From the cell containing the given text, extract its center point as (X, Y) coordinate. 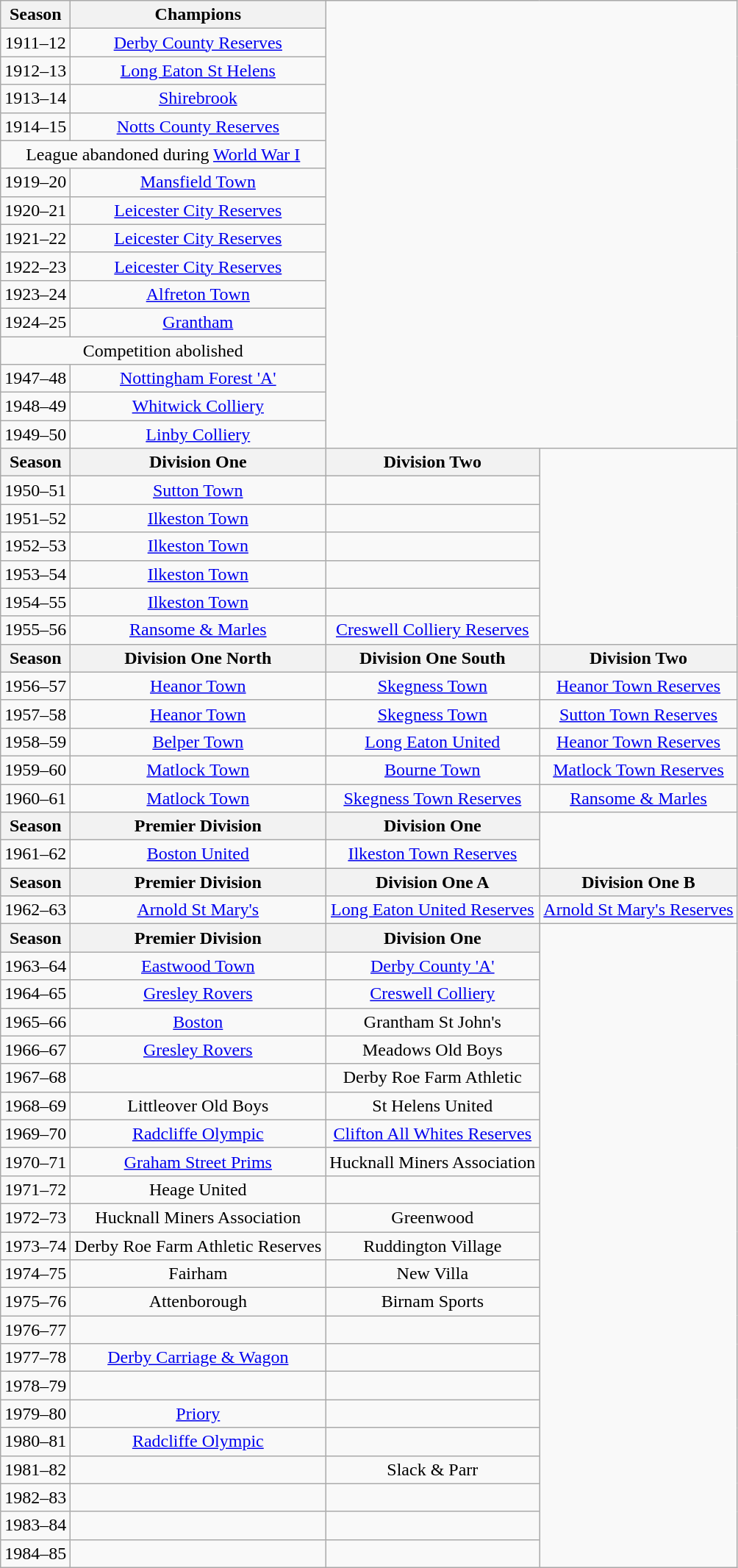
1970–71 (35, 1161)
1954–55 (35, 602)
1960–61 (35, 798)
Littleover Old Boys (198, 1106)
Derby Carriage & Wagon (198, 1358)
Meadows Old Boys (432, 1050)
1962–63 (35, 910)
1979–80 (35, 1414)
1980–81 (35, 1442)
1911–12 (35, 43)
1966–67 (35, 1050)
Priory (198, 1414)
Shirebrook (198, 99)
Clifton All Whites Reserves (432, 1134)
Mansfield Town (198, 182)
1955–56 (35, 630)
1923–24 (35, 294)
Eastwood Town (198, 966)
1982–83 (35, 1497)
Skegness Town Reserves (432, 798)
Division One South (432, 658)
Slack & Parr (432, 1469)
Derby Roe Farm Athletic Reserves (198, 1246)
1973–74 (35, 1246)
Greenwood (432, 1217)
Boston (198, 1022)
1947–48 (35, 379)
1949–50 (35, 434)
Attenborough (198, 1302)
1958–59 (35, 742)
1978–79 (35, 1386)
1950–51 (35, 490)
1956–57 (35, 686)
1921–22 (35, 238)
Long Eaton St Helens (198, 71)
1967–68 (35, 1078)
Long Eaton United Reserves (432, 910)
Nottingham Forest 'A' (198, 379)
1983–84 (35, 1525)
1913–14 (35, 99)
1964–65 (35, 994)
Derby County 'A' (432, 966)
St Helens United (432, 1106)
1948–49 (35, 407)
1974–75 (35, 1274)
Competition abolished (163, 351)
1965–66 (35, 1022)
1959–60 (35, 770)
1912–13 (35, 71)
Long Eaton United (432, 742)
Matlock Town Reserves (638, 770)
Alfreton Town (198, 294)
1976–77 (35, 1330)
1953–54 (35, 574)
1963–64 (35, 966)
Whitwick Colliery (198, 407)
Sutton Town (198, 490)
1919–20 (35, 182)
Birnam Sports (432, 1302)
League abandoned during World War I (163, 154)
1972–73 (35, 1217)
1981–82 (35, 1469)
1957–58 (35, 714)
Boston United (198, 854)
Heage United (198, 1189)
Grantham (198, 322)
Champions (198, 15)
1924–25 (35, 322)
Ilkeston Town Reserves (432, 854)
Arnold St Mary's (198, 910)
Notts County Reserves (198, 126)
1968–69 (35, 1106)
New Villa (432, 1274)
1961–62 (35, 854)
Arnold St Mary's Reserves (638, 910)
1922–23 (35, 266)
1952–53 (35, 546)
Division One A (432, 882)
1969–70 (35, 1134)
1977–78 (35, 1358)
Division One B (638, 882)
Derby County Reserves (198, 43)
1975–76 (35, 1302)
Fairham (198, 1274)
Grantham St John's (432, 1022)
Derby Roe Farm Athletic (432, 1078)
1971–72 (35, 1189)
Ruddington Village (432, 1246)
1951–52 (35, 518)
Creswell Colliery (432, 994)
1920–21 (35, 210)
Division One North (198, 658)
Linby Colliery (198, 434)
Belper Town (198, 742)
Creswell Colliery Reserves (432, 630)
1914–15 (35, 126)
1984–85 (35, 1553)
Sutton Town Reserves (638, 714)
Bourne Town (432, 770)
Graham Street Prims (198, 1161)
